Locate the cell with the specified text and output its (x, y) center coordinate. 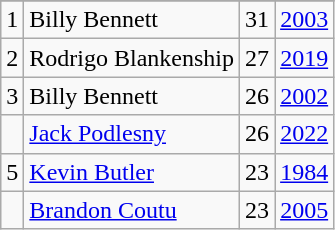
2002 (304, 96)
31 (258, 20)
Rodrigo Blankenship (132, 58)
Kevin Butler (132, 172)
2022 (304, 134)
5 (12, 172)
1984 (304, 172)
2 (12, 58)
Brandon Coutu (132, 210)
2019 (304, 58)
27 (258, 58)
1 (12, 20)
2003 (304, 20)
Jack Podlesny (132, 134)
3 (12, 96)
2005 (304, 210)
